Extract the [x, y] coordinate from the center of the cell holding the provided text.  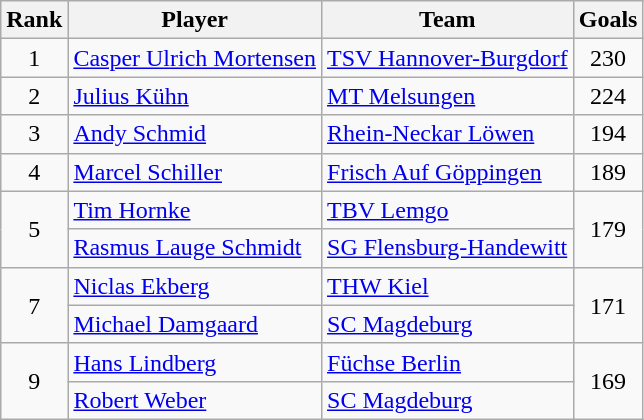
230 [608, 58]
179 [608, 229]
3 [34, 134]
Frisch Auf Göppingen [448, 172]
224 [608, 96]
Rank [34, 20]
Robert Weber [195, 400]
Casper Ulrich Mortensen [195, 58]
THW Kiel [448, 286]
Tim Hornke [195, 210]
Hans Lindberg [195, 362]
5 [34, 229]
Marcel Schiller [195, 172]
Rhein-Neckar Löwen [448, 134]
Michael Damgaard [195, 324]
194 [608, 134]
TSV Hannover-Burgdorf [448, 58]
Andy Schmid [195, 134]
Goals [608, 20]
Niclas Ekberg [195, 286]
2 [34, 96]
TBV Lemgo [448, 210]
9 [34, 381]
169 [608, 381]
Player [195, 20]
Füchse Berlin [448, 362]
Julius Kühn [195, 96]
MT Melsungen [448, 96]
189 [608, 172]
7 [34, 305]
4 [34, 172]
Rasmus Lauge Schmidt [195, 248]
171 [608, 305]
SG Flensburg-Handewitt [448, 248]
1 [34, 58]
Team [448, 20]
